Scan for the cell matching the given text and deliver its [X, Y] coordinate at center. 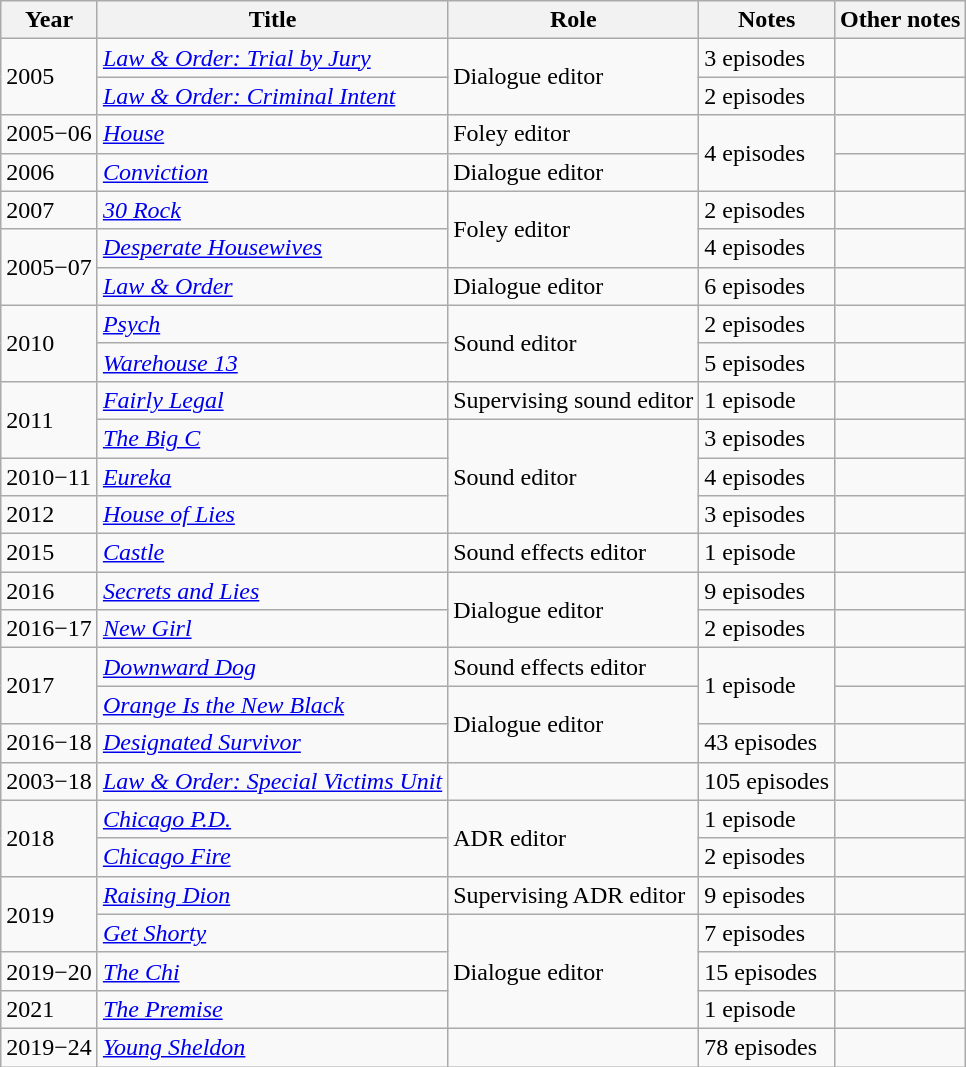
2016 [50, 591]
Designated Survivor [272, 743]
ADR editor [574, 838]
2012 [50, 515]
Secrets and Lies [272, 591]
105 episodes [767, 781]
Get Shorty [272, 933]
Title [272, 20]
2007 [50, 210]
New Girl [272, 629]
Law & Order: Trial by Jury [272, 58]
2005−06 [50, 134]
7 episodes [767, 933]
2019−24 [50, 1047]
Warehouse 13 [272, 362]
2005−07 [50, 267]
Castle [272, 553]
2011 [50, 419]
2003−18 [50, 781]
Year [50, 20]
Chicago Fire [272, 857]
2019−20 [50, 971]
2018 [50, 838]
Eureka [272, 477]
Downward Dog [272, 667]
Law & Order: Special Victims Unit [272, 781]
2016−17 [50, 629]
House of Lies [272, 515]
Law & Order [272, 286]
6 episodes [767, 286]
Role [574, 20]
Psych [272, 324]
2021 [50, 1009]
Law & Order: Criminal Intent [272, 96]
Other notes [900, 20]
2006 [50, 172]
Notes [767, 20]
5 episodes [767, 362]
2017 [50, 686]
Conviction [272, 172]
2019 [50, 914]
House [272, 134]
Supervising sound editor [574, 400]
78 episodes [767, 1047]
Orange Is the New Black [272, 705]
Young Sheldon [272, 1047]
30 Rock [272, 210]
The Chi [272, 971]
Supervising ADR editor [574, 895]
2005 [50, 77]
The Premise [272, 1009]
15 episodes [767, 971]
Chicago P.D. [272, 819]
Raising Dion [272, 895]
43 episodes [767, 743]
2015 [50, 553]
Fairly Legal [272, 400]
The Big C [272, 438]
2016−18 [50, 743]
Desperate Housewives [272, 248]
2010−11 [50, 477]
2010 [50, 343]
